Provide the (X, Y) coordinate of the cell's center where the given text is located.  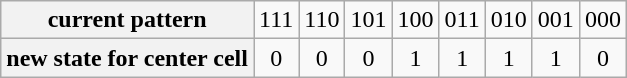
010 (508, 20)
new state for center cell (128, 58)
100 (416, 20)
101 (368, 20)
current pattern (128, 20)
000 (602, 20)
001 (556, 20)
110 (322, 20)
111 (276, 20)
011 (462, 20)
